Locate the cell with the specified text and output its (x, y) center coordinate. 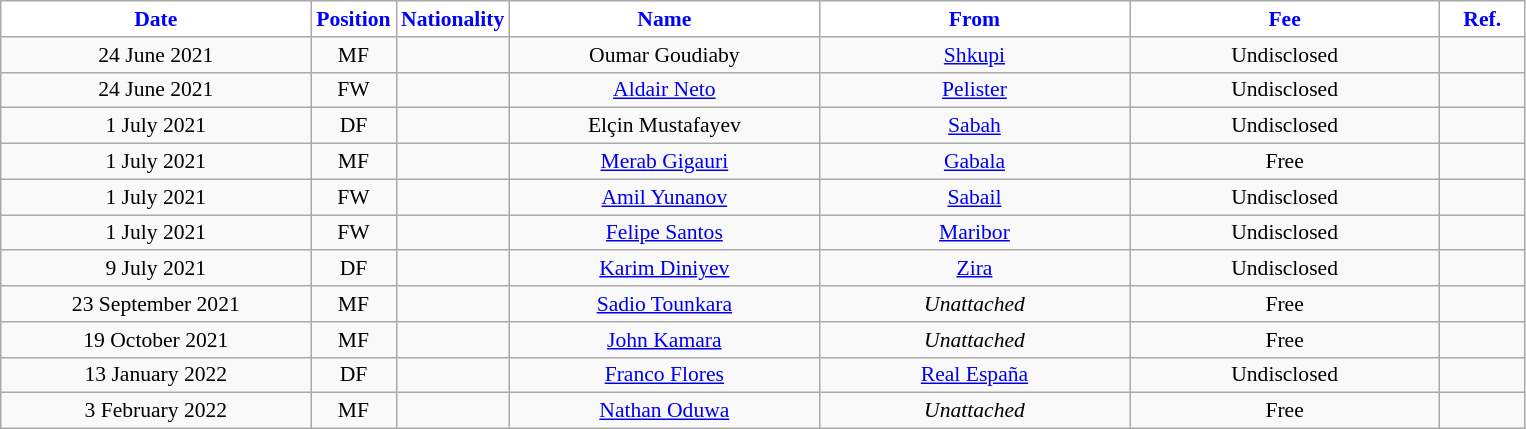
Franco Flores (664, 375)
Elçin Mustafayev (664, 126)
From (974, 19)
Amil Yunanov (664, 197)
Position (354, 19)
Name (664, 19)
Zira (974, 269)
Nathan Oduwa (664, 411)
Shkupi (974, 55)
Merab Gigauri (664, 162)
Felipe Santos (664, 233)
Ref. (1482, 19)
Pelister (974, 90)
13 January 2022 (156, 375)
Sabah (974, 126)
Karim Diniyev (664, 269)
Real España (974, 375)
Nationality (452, 19)
Oumar Goudiaby (664, 55)
Sabail (974, 197)
23 September 2021 (156, 304)
9 July 2021 (156, 269)
John Kamara (664, 340)
3 February 2022 (156, 411)
19 October 2021 (156, 340)
Fee (1285, 19)
Aldair Neto (664, 90)
Date (156, 19)
Sadio Tounkara (664, 304)
Gabala (974, 162)
Maribor (974, 233)
